Locate the cell with the specified text and output its (X, Y) center coordinate. 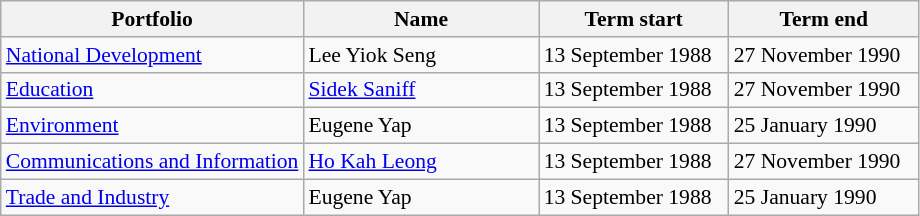
National Development (152, 55)
Education (152, 90)
Sidek Saniff (420, 90)
Environment (152, 126)
Name (420, 19)
Trade and Industry (152, 197)
Term start (634, 19)
Term end (824, 19)
Portfolio (152, 19)
Ho Kah Leong (420, 162)
Lee Yiok Seng (420, 55)
Communications and Information (152, 162)
